Locate the cell with the specified text and output its [X, Y] center coordinate. 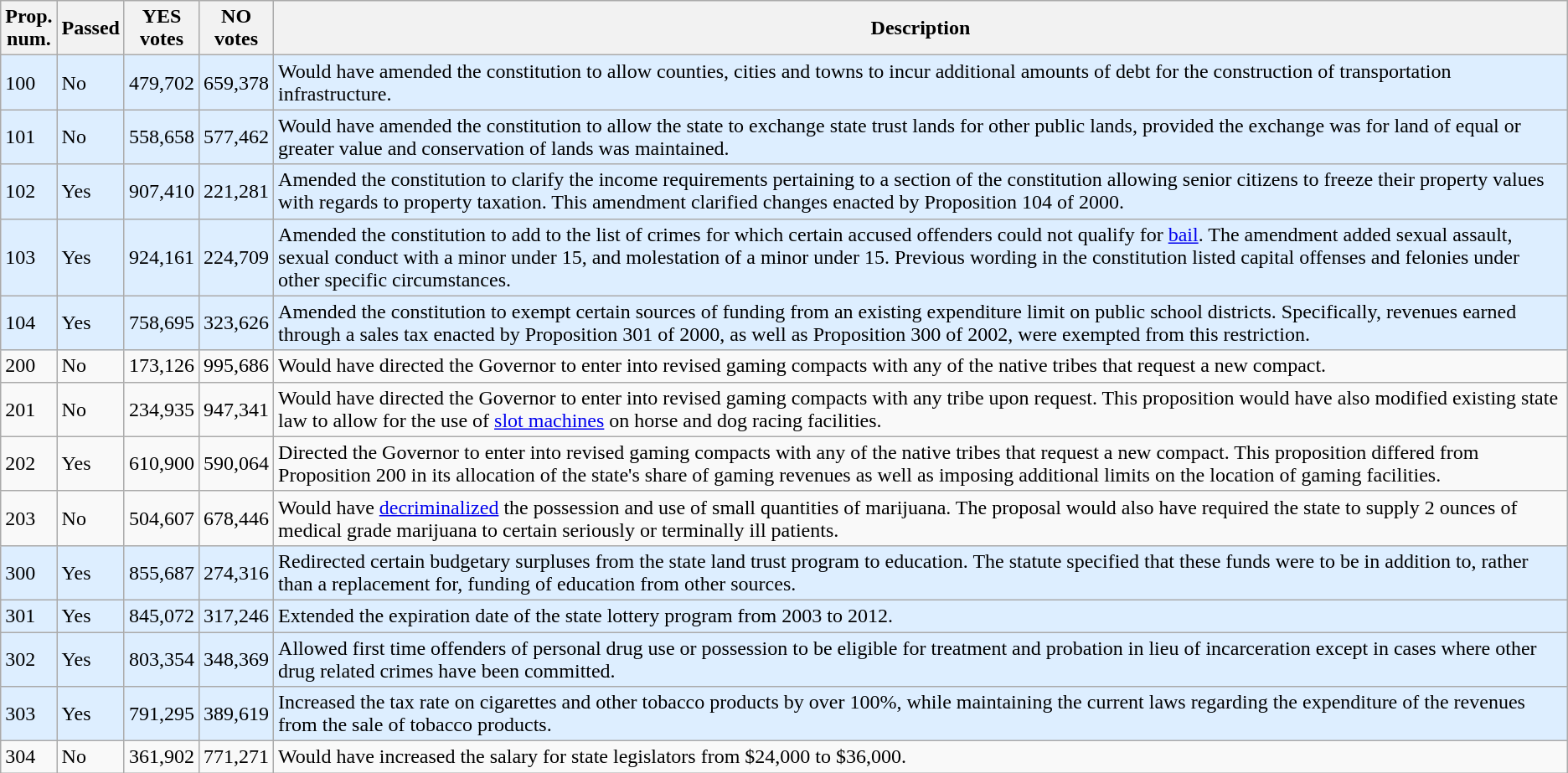
103 [28, 257]
590,064 [236, 464]
558,658 [161, 137]
224,709 [236, 257]
323,626 [236, 323]
304 [28, 757]
758,695 [161, 323]
173,126 [161, 366]
995,686 [236, 366]
301 [28, 616]
Extended the expiration date of the state lottery program from 2003 to 2012. [921, 616]
274,316 [236, 573]
803,354 [161, 658]
221,281 [236, 191]
389,619 [236, 714]
577,462 [236, 137]
610,900 [161, 464]
Description [921, 28]
361,902 [161, 757]
504,607 [161, 518]
771,271 [236, 757]
Would have directed the Governor to enter into revised gaming compacts with any of the native tribes that request a new compact. [921, 366]
Would have increased the salary for state legislators from $24,000 to $36,000. [921, 757]
YESvotes [161, 28]
678,446 [236, 518]
203 [28, 518]
479,702 [161, 82]
234,935 [161, 409]
102 [28, 191]
317,246 [236, 616]
924,161 [161, 257]
201 [28, 409]
Prop.num. [28, 28]
300 [28, 573]
302 [28, 658]
Passed [90, 28]
202 [28, 464]
101 [28, 137]
200 [28, 366]
NOvotes [236, 28]
659,378 [236, 82]
791,295 [161, 714]
104 [28, 323]
348,369 [236, 658]
907,410 [161, 191]
845,072 [161, 616]
855,687 [161, 573]
303 [28, 714]
100 [28, 82]
947,341 [236, 409]
